From the cell containing the given text, extract its center point as (x, y) coordinate. 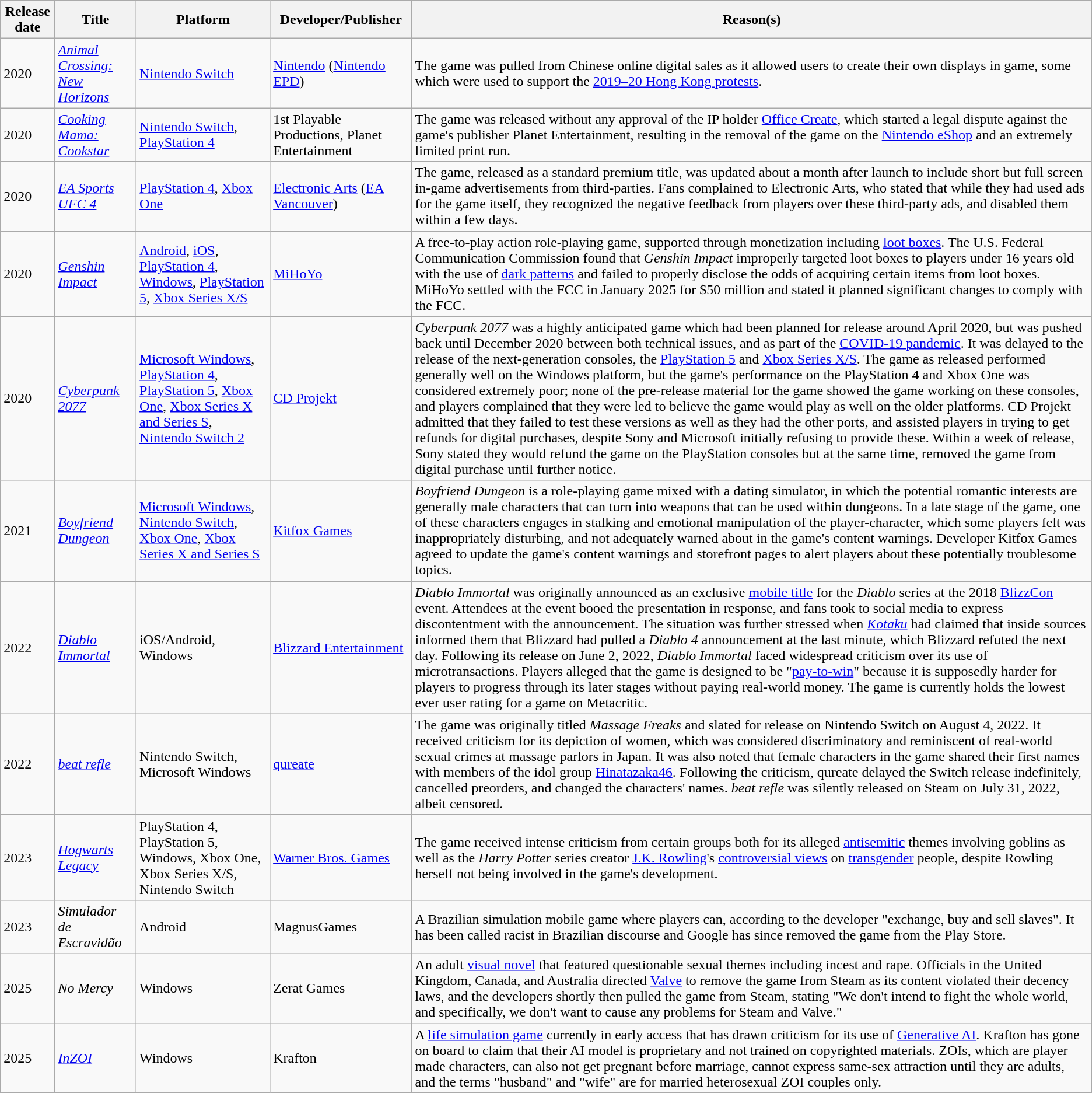
Cooking Mama: Cookstar (96, 135)
CD Projekt (341, 398)
Nintendo Switch, Microsoft Windows (203, 764)
Cyberpunk 2077 (96, 398)
Hogwarts Legacy (96, 857)
Boyfriend Dungeon (96, 531)
InZOI (96, 1059)
MagnusGames (341, 927)
1st Playable Productions, Planet Entertainment (341, 135)
Blizzard Entertainment (341, 648)
Animal Crossing: New Horizons (96, 74)
No Mercy (96, 989)
qureate (341, 764)
Diablo Immortal (96, 648)
beat refle (96, 764)
Nintendo Switch, PlayStation 4 (203, 135)
Title (96, 20)
Developer/Publisher (341, 20)
Electronic Arts (EA Vancouver) (341, 196)
Zerat Games (341, 989)
PlayStation 4, Xbox One (203, 196)
Simulador de Escravidão (96, 927)
Microsoft Windows, Nintendo Switch, Xbox One, Xbox Series X and Series S (203, 531)
Android, iOS, PlayStation 4, Windows, PlayStation 5, Xbox Series X/S (203, 274)
iOS/Android, Windows (203, 648)
Android (203, 927)
Microsoft Windows, PlayStation 4, PlayStation 5, Xbox One, Xbox Series X and Series S, Nintendo Switch 2 (203, 398)
Kitfox Games (341, 531)
Platform (203, 20)
Nintendo Switch (203, 74)
2021 (28, 531)
Release date (28, 20)
Nintendo (Nintendo EPD) (341, 74)
PlayStation 4, PlayStation 5, Windows, Xbox One, Xbox Series X/S, Nintendo Switch (203, 857)
Warner Bros. Games (341, 857)
MiHoYo (341, 274)
Krafton (341, 1059)
EA Sports UFC 4 (96, 196)
Reason(s) (751, 20)
Genshin Impact (96, 274)
